Return the [x, y] coordinate for the center point of the cell that contains the specified text.  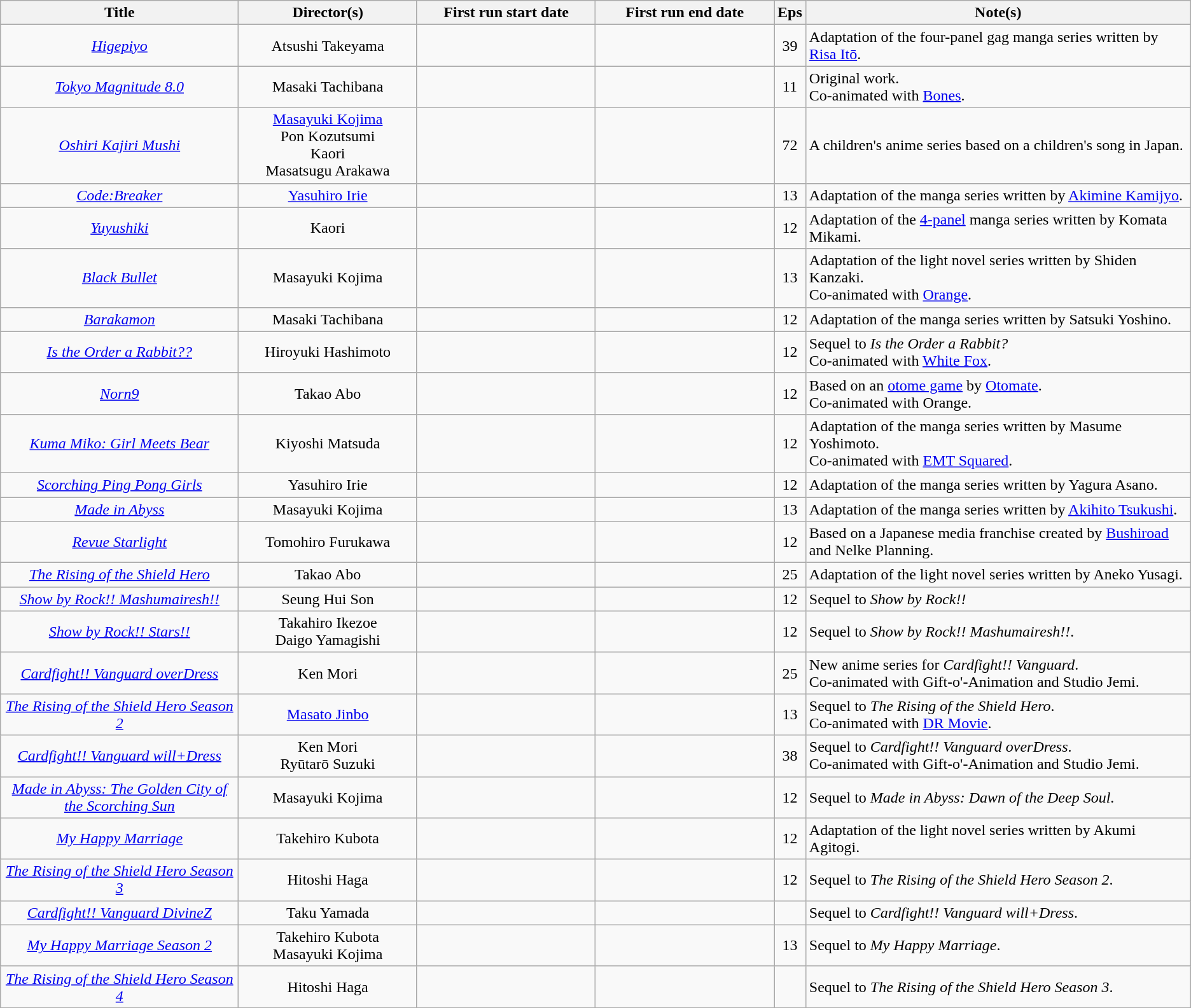
Note(s) [998, 13]
Show by Rock!! Stars!! [120, 632]
Kiyoshi Matsuda [328, 443]
Sequel to The Rising of the Shield Hero Season 2. [998, 880]
Show by Rock!! Mashumairesh!! [120, 599]
11 [790, 86]
Adaptation of the manga series written by Akihito Tsukushi. [998, 509]
Sequel to The Rising of the Shield Hero Season 3. [998, 987]
Higepiyo [120, 46]
A children's anime series based on a children's song in Japan. [998, 145]
Takahiro Ikezoe Daigo Yamagishi [328, 632]
Kuma Miko: Girl Meets Bear [120, 443]
The Rising of the Shield Hero Season 3 [120, 880]
39 [790, 46]
Made in Abyss [120, 509]
Sequel to Cardfight!! Vanguard overDress. Co-animated with Gift-o'-Animation and Studio Jemi. [998, 756]
Code:Breaker [120, 195]
The Rising of the Shield Hero Season 4 [120, 987]
Oshiri Kajiri Mushi [120, 145]
Original work. Co-animated with Bones. [998, 86]
Takehiro KubotaMasayuki Kojima [328, 945]
Adaptation of the light novel series written by Shiden Kanzaki. Co-animated with Orange. [998, 278]
Norn9 [120, 393]
The Rising of the Shield Hero [120, 575]
Sequel to Show by Rock!! [998, 599]
Black Bullet [120, 278]
My Happy Marriage Season 2 [120, 945]
Based on a Japanese media franchise created by Bushiroad and Nelke Planning. [998, 542]
Adaptation of the manga series written by Satsuki Yoshino. [998, 319]
Scorching Ping Pong Girls [120, 485]
Tokyo Magnitude 8.0 [120, 86]
Director(s) [328, 13]
Adaptation of the 4-panel manga series written by Komata Mikami. [998, 228]
Adaptation of the four-panel gag manga series written by Risa Itō. [998, 46]
Made in Abyss: The Golden City of the Scorching Sun [120, 797]
Yuyushiki [120, 228]
Masayuki Kojima Pon Kozutsumi Kaori Masatsugu Arakawa [328, 145]
Sequel to Made in Abyss: Dawn of the Deep Soul. [998, 797]
Revue Starlight [120, 542]
Sequel to Is the Order a Rabbit? Co-animated with White Fox. [998, 352]
Masato Jinbo [328, 715]
Ken Mori [328, 673]
Sequel to My Happy Marriage. [998, 945]
Sequel to Show by Rock!! Mashumairesh!!. [998, 632]
The Rising of the Shield Hero Season 2 [120, 715]
New anime series for Cardfight!! Vanguard. Co-animated with Gift-o'-Animation and Studio Jemi. [998, 673]
My Happy Marriage [120, 838]
38 [790, 756]
Takehiro Kubota [328, 838]
Adaptation of the light novel series written by Akumi Agitogi. [998, 838]
Seung Hui Son [328, 599]
Based on an otome game by Otomate. Co-animated with Orange. [998, 393]
72 [790, 145]
Kaori [328, 228]
Eps [790, 13]
Adaptation of the manga series written by Masume Yoshimoto. Co-animated with EMT Squared. [998, 443]
Adaptation of the light novel series written by Aneko Yusagi. [998, 575]
Cardfight!! Vanguard DivineZ [120, 913]
First run end date [685, 13]
Adaptation of the manga series written by Yagura Asano. [998, 485]
Taku Yamada [328, 913]
Barakamon [120, 319]
Sequel to Cardfight!! Vanguard will+Dress. [998, 913]
First run start date [506, 13]
Title [120, 13]
Cardfight!! Vanguard overDress [120, 673]
Is the Order a Rabbit?? [120, 352]
Ken Mori Ryūtarō Suzuki [328, 756]
Adaptation of the manga series written by Akimine Kamijyo. [998, 195]
Cardfight!! Vanguard will+Dress [120, 756]
Hiroyuki Hashimoto [328, 352]
Atsushi Takeyama [328, 46]
Sequel to The Rising of the Shield Hero. Co-animated with DR Movie. [998, 715]
Tomohiro Furukawa [328, 542]
